Identify which cell holds the provided text, then report its [X, Y] central coordinate. 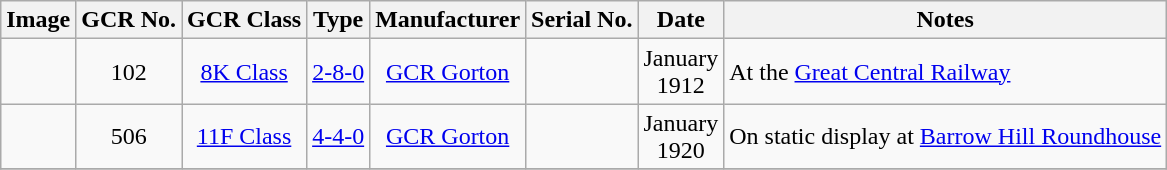
January1920 [681, 136]
Image [38, 20]
On static display at Barrow Hill Roundhouse [946, 136]
Notes [946, 20]
January1912 [681, 72]
506 [129, 136]
11F Class [244, 136]
Date [681, 20]
Type [338, 20]
102 [129, 72]
8K Class [244, 72]
GCR Class [244, 20]
GCR No. [129, 20]
Manufacturer [448, 20]
2-8-0 [338, 72]
4-4-0 [338, 136]
At the Great Central Railway [946, 72]
Serial No. [582, 20]
